Search for the cell housing the specified text and yield its [x, y] center coordinate. 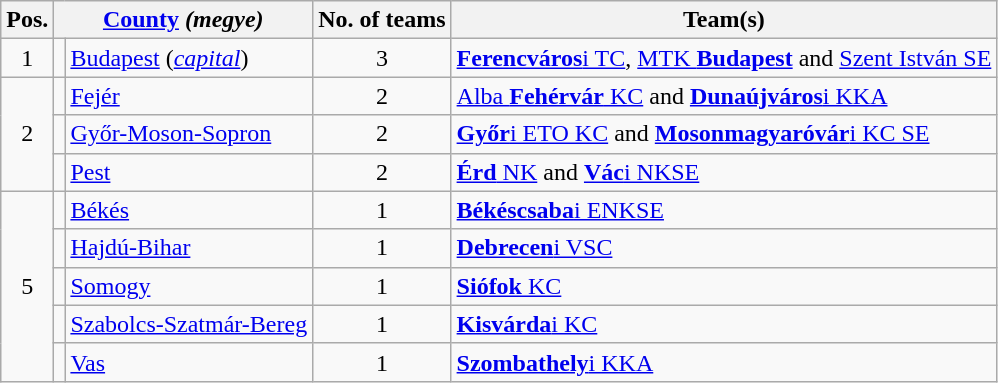
Hajdú-Bihar [189, 248]
Pos. [28, 20]
Fejér [189, 96]
Békés [189, 210]
Győri ETO KC and Mosonmagyaróvári KC SE [724, 134]
No. of teams [382, 20]
Somogy [189, 286]
Kisvárdai KC [724, 324]
Győr-Moson-Sopron [189, 134]
Ferencvárosi TC, MTK Budapest and Szent István SE [724, 58]
Siófok KC [724, 286]
Szombathelyi KKA [724, 362]
Alba Fehérvár KC and Dunaújvárosi KKA [724, 96]
Budapest (capital) [189, 58]
Békéscsabai ENKSE [724, 210]
Érd NK and Váci NKSE [724, 172]
5 [28, 286]
Szabolcs-Szatmár-Bereg [189, 324]
Debreceni VSC [724, 248]
Team(s) [724, 20]
Pest [189, 172]
3 [382, 58]
County (megye) [184, 20]
Vas [189, 362]
